Extract the [X, Y] coordinate from the center of the cell holding the provided text.  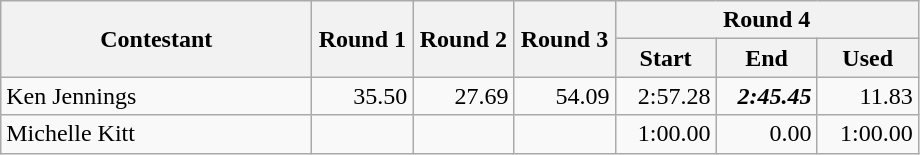
54.09 [564, 96]
Round 1 [362, 39]
Contestant [156, 39]
0.00 [766, 134]
Used [868, 58]
35.50 [362, 96]
End [766, 58]
27.69 [464, 96]
Round 2 [464, 39]
Ken Jennings [156, 96]
2:57.28 [666, 96]
2:45.45 [766, 96]
Round 3 [564, 39]
Michelle Kitt [156, 134]
Round 4 [766, 20]
Start [666, 58]
11.83 [868, 96]
